For the text-containing cell, return its midpoint in (X, Y) coordinate format. 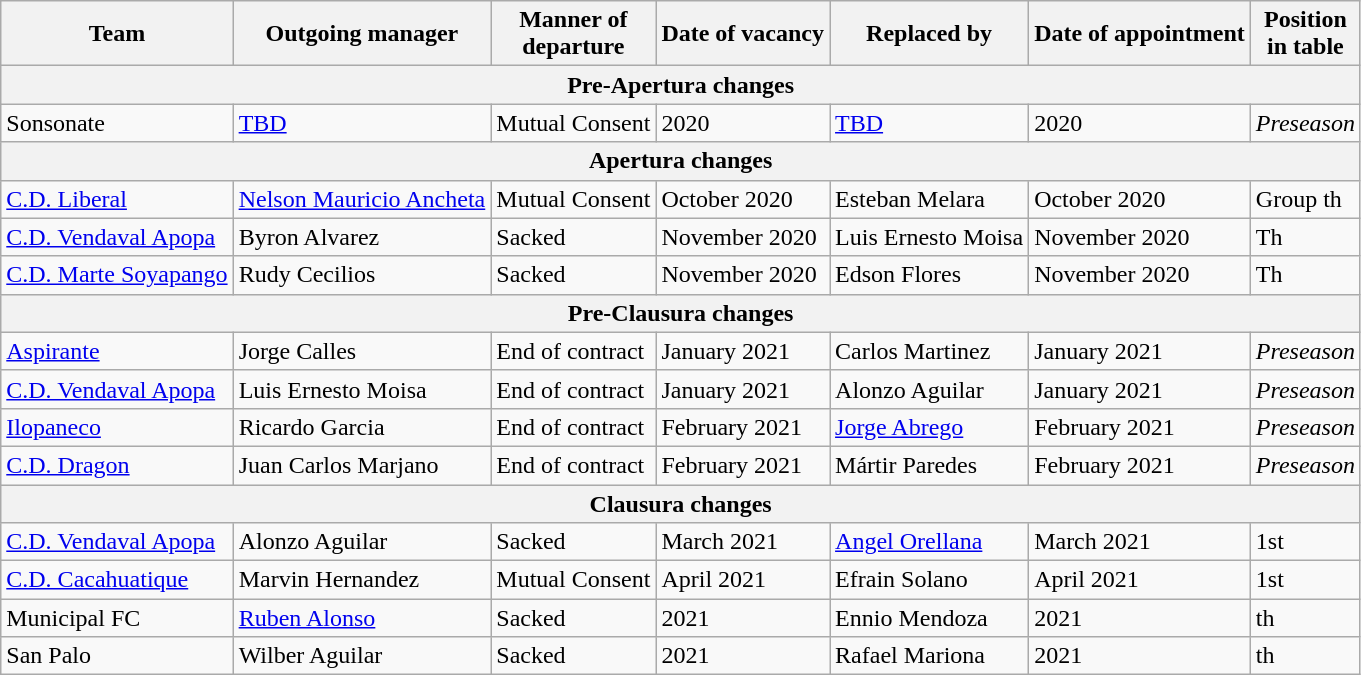
Esteban Melara (930, 199)
Angel Orellana (930, 542)
Ricardo Garcia (362, 427)
Byron Alvarez (362, 237)
Ruben Alonso (362, 618)
Efrain Solano (930, 580)
Group th (1305, 199)
Replaced by (930, 34)
Position in table (1305, 34)
C.D. Liberal (117, 199)
Ilopaneco (117, 427)
Juan Carlos Marjano (362, 465)
Marvin Hernandez (362, 580)
Sonsonate (117, 123)
Carlos Martinez (930, 351)
Manner of departure (574, 34)
Team (117, 34)
Mártir Paredes (930, 465)
Jorge Calles (362, 351)
Edson Flores (930, 275)
Outgoing manager (362, 34)
C.D. Cacahuatique (117, 580)
Date of vacancy (743, 34)
Rudy Cecilios (362, 275)
Clausura changes (681, 503)
Nelson Mauricio Ancheta (362, 199)
San Palo (117, 656)
Aspirante (117, 351)
Wilber Aguilar (362, 656)
Municipal FC (117, 618)
Pre-Clausura changes (681, 313)
Rafael Mariona (930, 656)
Jorge Abrego (930, 427)
C.D. Dragon (117, 465)
Date of appointment (1140, 34)
Pre-Apertura changes (681, 85)
Ennio Mendoza (930, 618)
C.D. Marte Soyapango (117, 275)
Apertura changes (681, 161)
